Pinpoint the cell where the given text exists, returning its (x, y) midpoint coordinate. 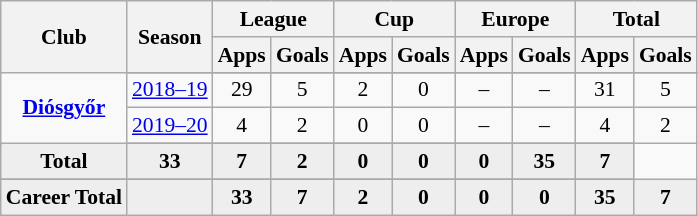
31 (605, 90)
League (274, 19)
Season (170, 36)
Europe (516, 19)
2018–19 (170, 90)
Career Total (64, 197)
Diósgyőr (64, 108)
2019–20 (170, 126)
29 (242, 90)
Club (64, 36)
Cup (394, 19)
